Identify which cell holds the provided text, then report its [X, Y] central coordinate. 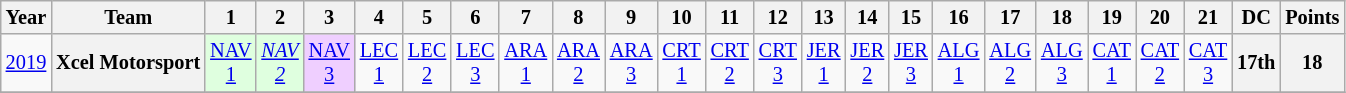
Points [1312, 17]
ALG3 [1062, 63]
ALG2 [1010, 63]
CAT1 [1112, 63]
Team [128, 17]
11 [730, 17]
LEC2 [427, 63]
17 [1010, 17]
14 [867, 17]
9 [632, 17]
ALG1 [959, 63]
19 [1112, 17]
20 [1160, 17]
CAT2 [1160, 63]
2019 [26, 63]
7 [526, 17]
4 [379, 17]
10 [682, 17]
CRT1 [682, 63]
NAV2 [280, 63]
3 [330, 17]
5 [427, 17]
ARA2 [578, 63]
16 [959, 17]
ARA3 [632, 63]
LEC3 [475, 63]
NAV1 [230, 63]
CRT3 [778, 63]
JER1 [824, 63]
6 [475, 17]
LEC1 [379, 63]
CRT2 [730, 63]
1 [230, 17]
2 [280, 17]
13 [824, 17]
Xcel Motorsport [128, 63]
Year [26, 17]
NAV3 [330, 63]
JER3 [911, 63]
12 [778, 17]
ARA1 [526, 63]
CAT3 [1208, 63]
21 [1208, 17]
17th [1256, 63]
15 [911, 17]
JER2 [867, 63]
8 [578, 17]
DC [1256, 17]
